Extract the [x, y] coordinate from the center of the cell holding the provided text.  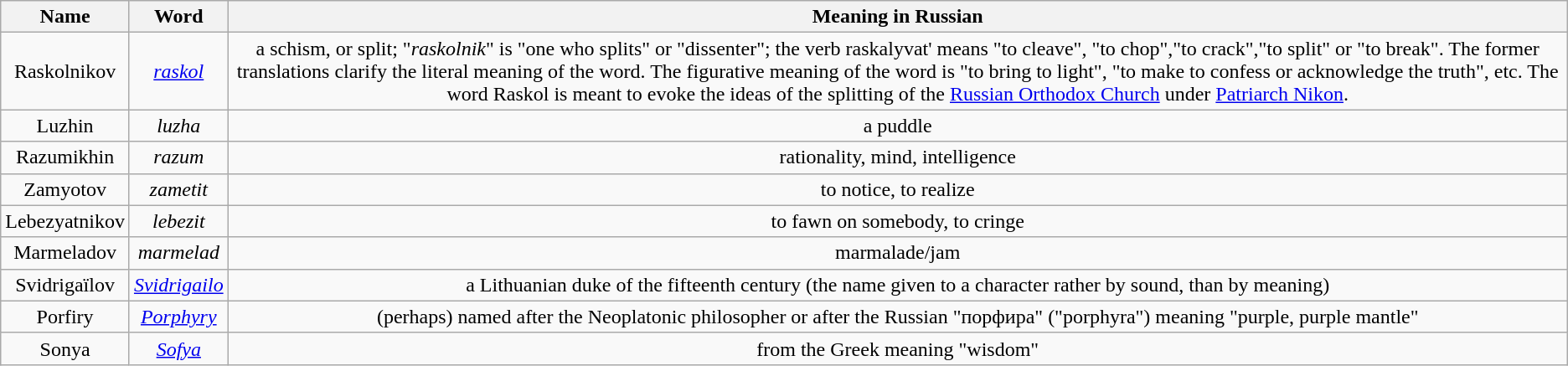
to notice, to realize [898, 189]
Sonya [65, 348]
to fawn on somebody, to cringe [898, 221]
Marmeladov [65, 253]
Luzhin [65, 126]
raskol [178, 71]
Word [178, 17]
Svidrigaïlov [65, 285]
Porfiry [65, 317]
razum [178, 157]
(perhaps) named after the Neoplatonic philosopher or after the Russian "порфира" ("porphyra") meaning "purple, purple mantle" [898, 317]
Meaning in Russian [898, 17]
luzha [178, 126]
Raskolnikov [65, 71]
marmalade/jam [898, 253]
Sofya [178, 348]
lebezit [178, 221]
rationality, mind, intelligence [898, 157]
a puddle [898, 126]
Lebezyatnikov [65, 221]
a Lithuanian duke of the fifteenth century (the name given to a character rather by sound, than by meaning) [898, 285]
Svidrigailo [178, 285]
Razumikhin [65, 157]
marmelad [178, 253]
zametit [178, 189]
from the Greek meaning "wisdom" [898, 348]
Name [65, 17]
Zamyotov [65, 189]
Porphyry [178, 317]
